Determine the [X, Y] coordinate at the center of the cell enclosing the given text.  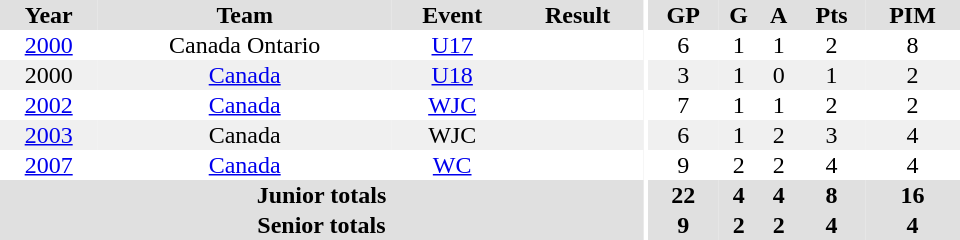
16 [912, 195]
U17 [452, 45]
Team [244, 15]
Result [578, 15]
Year [48, 15]
2007 [48, 165]
7 [684, 105]
Pts [832, 15]
0 [778, 75]
PIM [912, 15]
2002 [48, 105]
Event [452, 15]
WC [452, 165]
Junior totals [322, 195]
22 [684, 195]
A [778, 15]
2003 [48, 135]
U18 [452, 75]
G [738, 15]
GP [684, 15]
Senior totals [322, 225]
Canada Ontario [244, 45]
